Search for the cell housing the specified text and yield its (x, y) center coordinate. 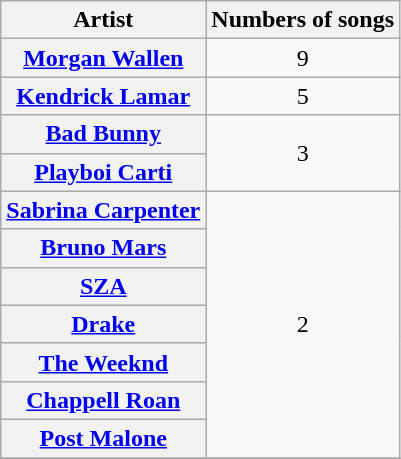
Chappell Roan (104, 400)
Playboi Carti (104, 172)
3 (303, 153)
Drake (104, 324)
The Weeknd (104, 362)
Morgan Wallen (104, 58)
Sabrina Carpenter (104, 210)
Numbers of songs (303, 20)
Kendrick Lamar (104, 96)
Post Malone (104, 438)
9 (303, 58)
5 (303, 96)
Bruno Mars (104, 248)
Bad Bunny (104, 134)
Artist (104, 20)
SZA (104, 286)
2 (303, 324)
